Scan for the cell matching the given text and deliver its (x, y) coordinate at center. 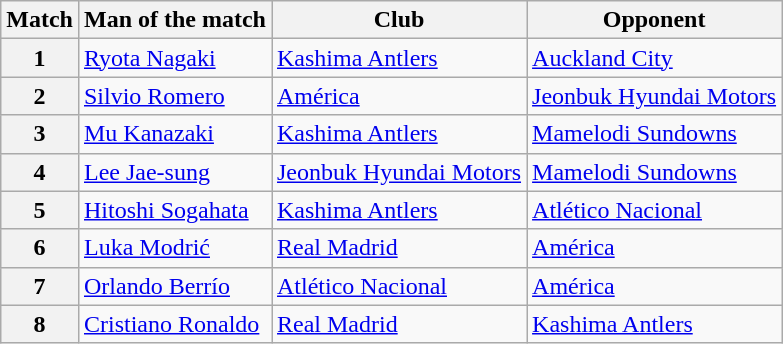
Silvio Romero (174, 96)
Opponent (654, 20)
Auckland City (654, 58)
8 (40, 324)
Mu Kanazaki (174, 134)
4 (40, 172)
Ryota Nagaki (174, 58)
Match (40, 20)
Man of the match (174, 20)
Lee Jae-sung (174, 172)
3 (40, 134)
Hitoshi Sogahata (174, 210)
6 (40, 248)
1 (40, 58)
2 (40, 96)
Orlando Berrío (174, 286)
Club (400, 20)
Luka Modrić (174, 248)
7 (40, 286)
5 (40, 210)
Cristiano Ronaldo (174, 324)
